Locate the cell with the specified text and output its [X, Y] center coordinate. 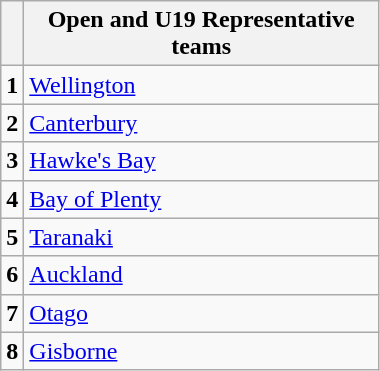
Auckland [202, 275]
5 [12, 237]
7 [12, 313]
8 [12, 351]
Gisborne [202, 351]
Hawke's Bay [202, 161]
Otago [202, 313]
6 [12, 275]
Canterbury [202, 123]
3 [12, 161]
Bay of Plenty [202, 199]
2 [12, 123]
Open and U19 Representative teams [202, 34]
1 [12, 85]
4 [12, 199]
Wellington [202, 85]
Taranaki [202, 237]
